Output the (x, y) coordinate of the center of the cell containing the given text.  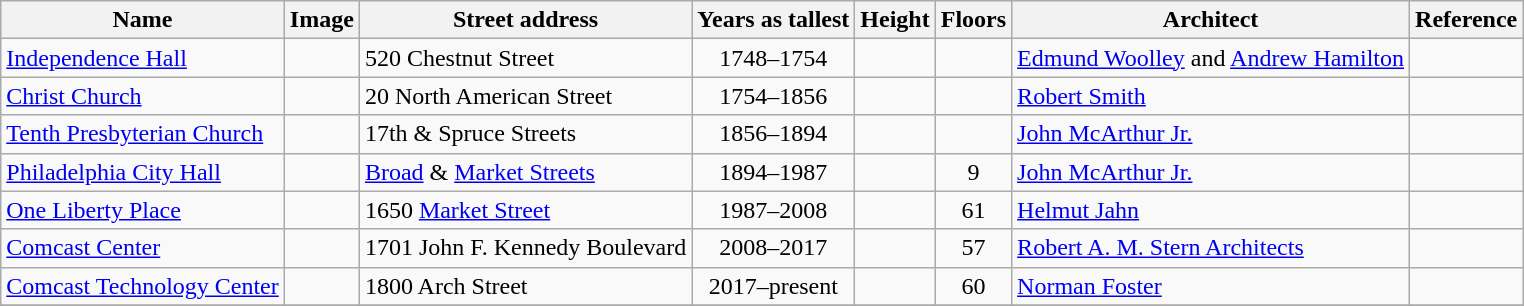
61 (973, 210)
Architect (1211, 20)
Robert Smith (1211, 96)
Street address (525, 20)
Edmund Woolley and Andrew Hamilton (1211, 58)
Christ Church (143, 96)
1650 Market Street (525, 210)
Image (322, 20)
Floors (973, 20)
Helmut Jahn (1211, 210)
60 (973, 286)
20 North American Street (525, 96)
9 (973, 172)
Comcast Technology Center (143, 286)
2008–2017 (774, 248)
Comcast Center (143, 248)
1701 John F. Kennedy Boulevard (525, 248)
Independence Hall (143, 58)
2017–present (774, 286)
1856–1894 (774, 134)
1748–1754 (774, 58)
1800 Arch Street (525, 286)
Reference (1466, 20)
One Liberty Place (143, 210)
1754–1856 (774, 96)
Norman Foster (1211, 286)
1987–2008 (774, 210)
Name (143, 20)
Robert A. M. Stern Architects (1211, 248)
1894–1987 (774, 172)
520 Chestnut Street (525, 58)
Years as tallest (774, 20)
17th & Spruce Streets (525, 134)
Tenth Presbyterian Church (143, 134)
Philadelphia City Hall (143, 172)
Broad & Market Streets (525, 172)
Height (895, 20)
57 (973, 248)
